Locate the cell with the specified text and output its [X, Y] center coordinate. 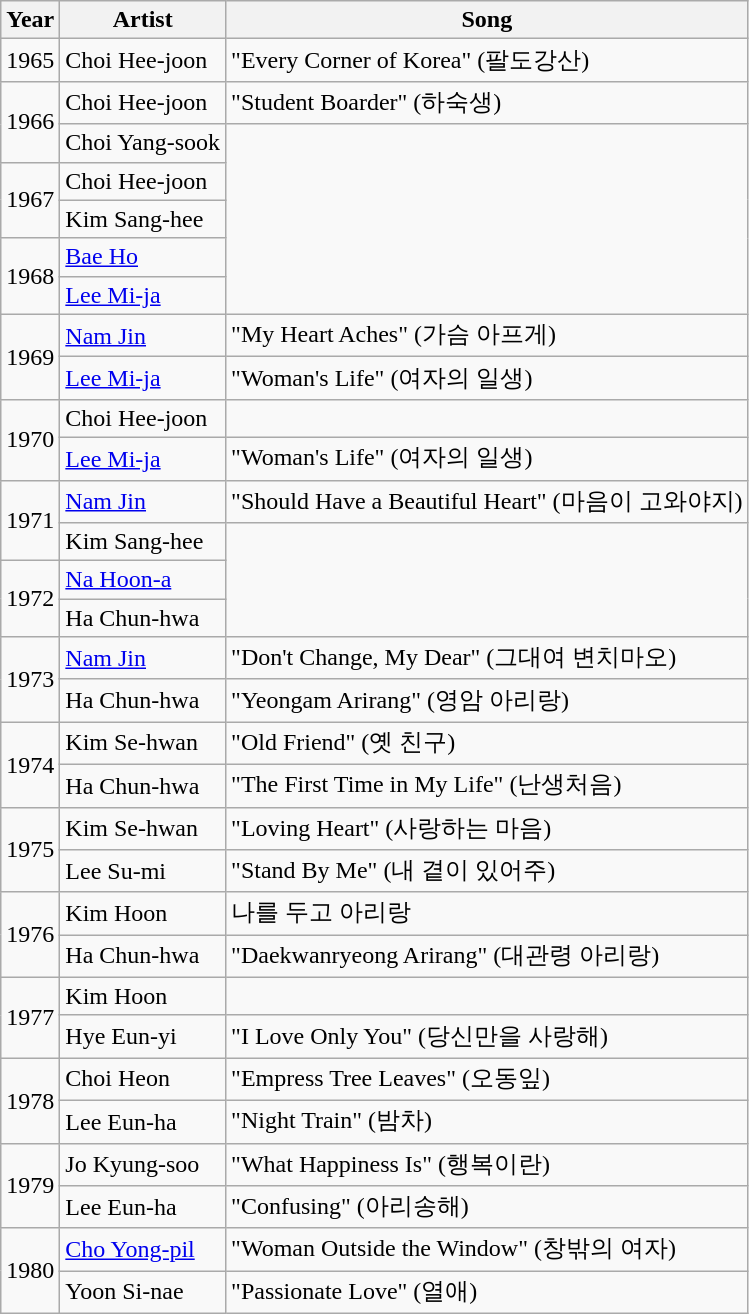
1976 [30, 934]
Cho Yong-pil [143, 1250]
"Passionate Love" (열애) [488, 1292]
"My Heart Aches" (가슴 아프게) [488, 336]
"Should Have a Beautiful Heart" (마음이 고와야지) [488, 502]
1977 [30, 1018]
1968 [30, 276]
"Night Train" (밤차) [488, 1122]
1974 [30, 764]
1965 [30, 60]
Bae Ho [143, 257]
"I Love Only You" (당신만을 사랑해) [488, 1036]
1980 [30, 1270]
"Student Boarder" (하숙생) [488, 102]
"Old Friend" (옛 친구) [488, 744]
"Woman Outside the Window" (창밖의 여자) [488, 1250]
Lee Su-mi [143, 872]
Yoon Si-nae [143, 1292]
1971 [30, 520]
1979 [30, 1186]
"Daekwanryeong Arirang" (대관령 아리랑) [488, 956]
나를 두고 아리랑 [488, 914]
Jo Kyung-soo [143, 1164]
Artist [143, 20]
"Yeongam Arirang" (영암 아리랑) [488, 700]
1970 [30, 440]
1975 [30, 850]
Hye Eun-yi [143, 1036]
"Stand By Me" (내 곁이 있어주) [488, 872]
Choi Yang-sook [143, 143]
1973 [30, 680]
Na Hoon-a [143, 580]
1972 [30, 599]
"Confusing" (아리송해) [488, 1208]
Song [488, 20]
1966 [30, 122]
1967 [30, 200]
"Loving Heart" (사랑하는 마음) [488, 828]
"Every Corner of Korea" (팔도강산) [488, 60]
"The First Time in My Life" (난생처음) [488, 786]
"What Happiness Is" (행복이란) [488, 1164]
Choi Heon [143, 1080]
1978 [30, 1100]
1969 [30, 356]
Year [30, 20]
"Don't Change, My Dear" (그대여 변치마오) [488, 658]
"Empress Tree Leaves" (오동잎) [488, 1080]
